Find where the given text appears and provide that cell's center as (X, Y) coordinate. 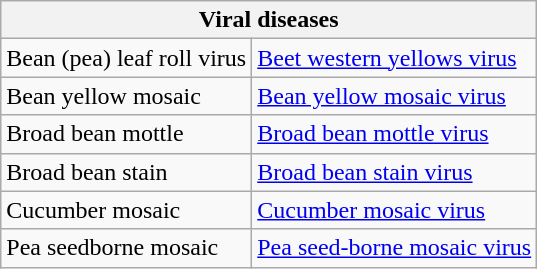
Bean yellow mosaic (126, 96)
Broad bean mottle virus (394, 134)
Pea seed-borne mosaic virus (394, 248)
Beet western yellows virus (394, 58)
Bean yellow mosaic virus (394, 96)
Cucumber mosaic virus (394, 210)
Broad bean stain (126, 172)
Bean (pea) leaf roll virus (126, 58)
Cucumber mosaic (126, 210)
Broad bean mottle (126, 134)
Viral diseases (269, 20)
Pea seedborne mosaic (126, 248)
Broad bean stain virus (394, 172)
